Locate the cell with the specified text and output its [X, Y] center coordinate. 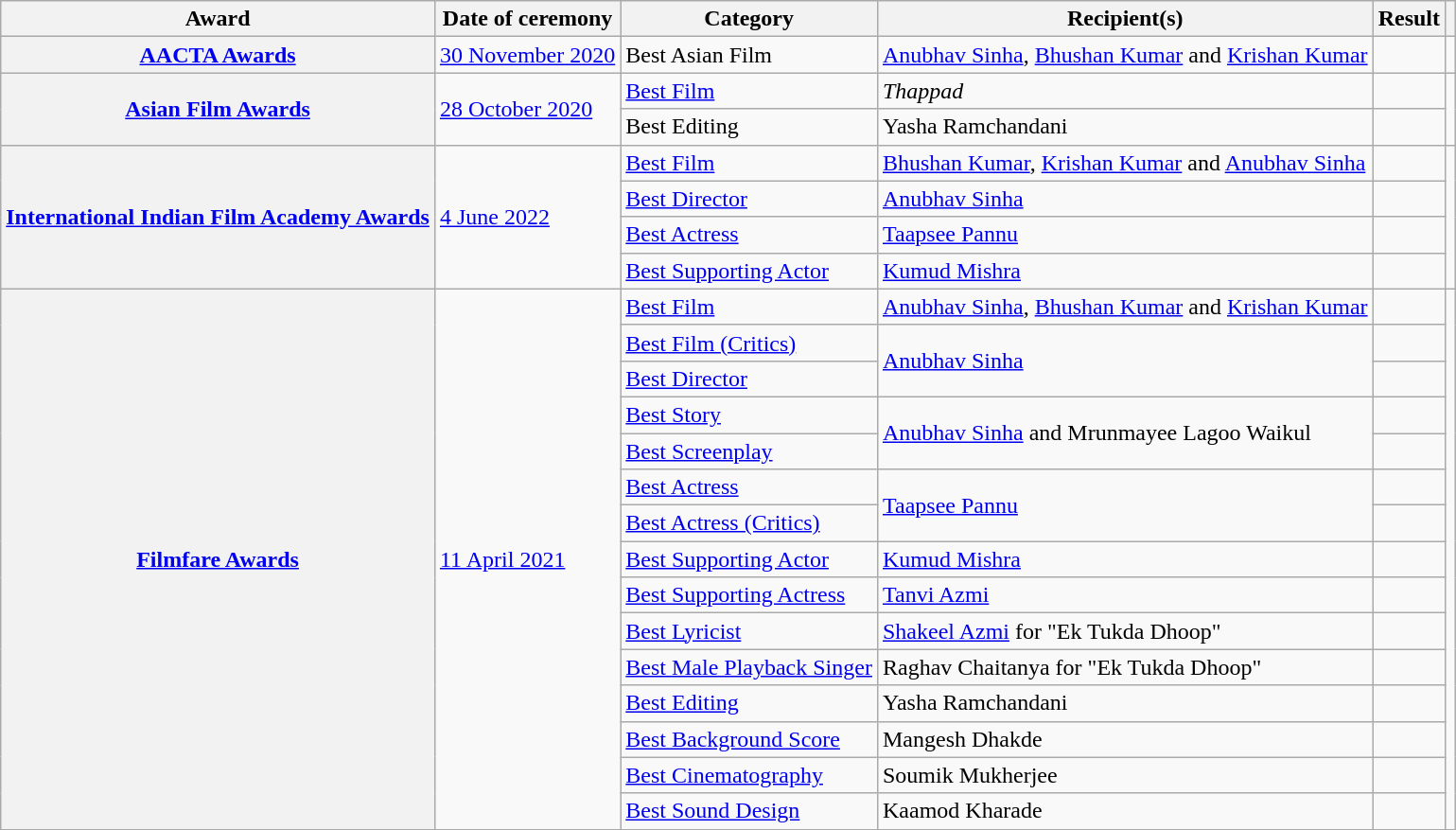
Tanvi Azmi [1125, 595]
Best Screenplay [749, 451]
International Indian Film Academy Awards [218, 217]
Recipient(s) [1125, 19]
Bhushan Kumar, Krishan Kumar and Anubhav Sinha [1125, 163]
4 June 2022 [527, 217]
Best Lyricist [749, 631]
28 October 2020 [527, 109]
Soumik Mukherjee [1125, 775]
Kaamod Kharade [1125, 811]
Category [749, 19]
Best Male Playback Singer [749, 667]
Filmfare Awards [218, 558]
Asian Film Awards [218, 109]
Best Actress (Critics) [749, 523]
Mangesh Dhakde [1125, 739]
Best Sound Design [749, 811]
11 April 2021 [527, 558]
Result [1409, 19]
Best Story [749, 415]
Best Background Score [749, 739]
Date of ceremony [527, 19]
Thappad [1125, 91]
Anubhav Sinha and Mrunmayee Lagoo Waikul [1125, 433]
Raghav Chaitanya for "Ek Tukda Dhoop" [1125, 667]
Best Supporting Actress [749, 595]
Shakeel Azmi for "Ek Tukda Dhoop" [1125, 631]
Best Cinematography [749, 775]
AACTA Awards [218, 55]
Best Asian Film [749, 55]
Best Film (Critics) [749, 343]
Award [218, 19]
30 November 2020 [527, 55]
